Return the [X, Y] coordinate for the center point of the cell that contains the specified text.  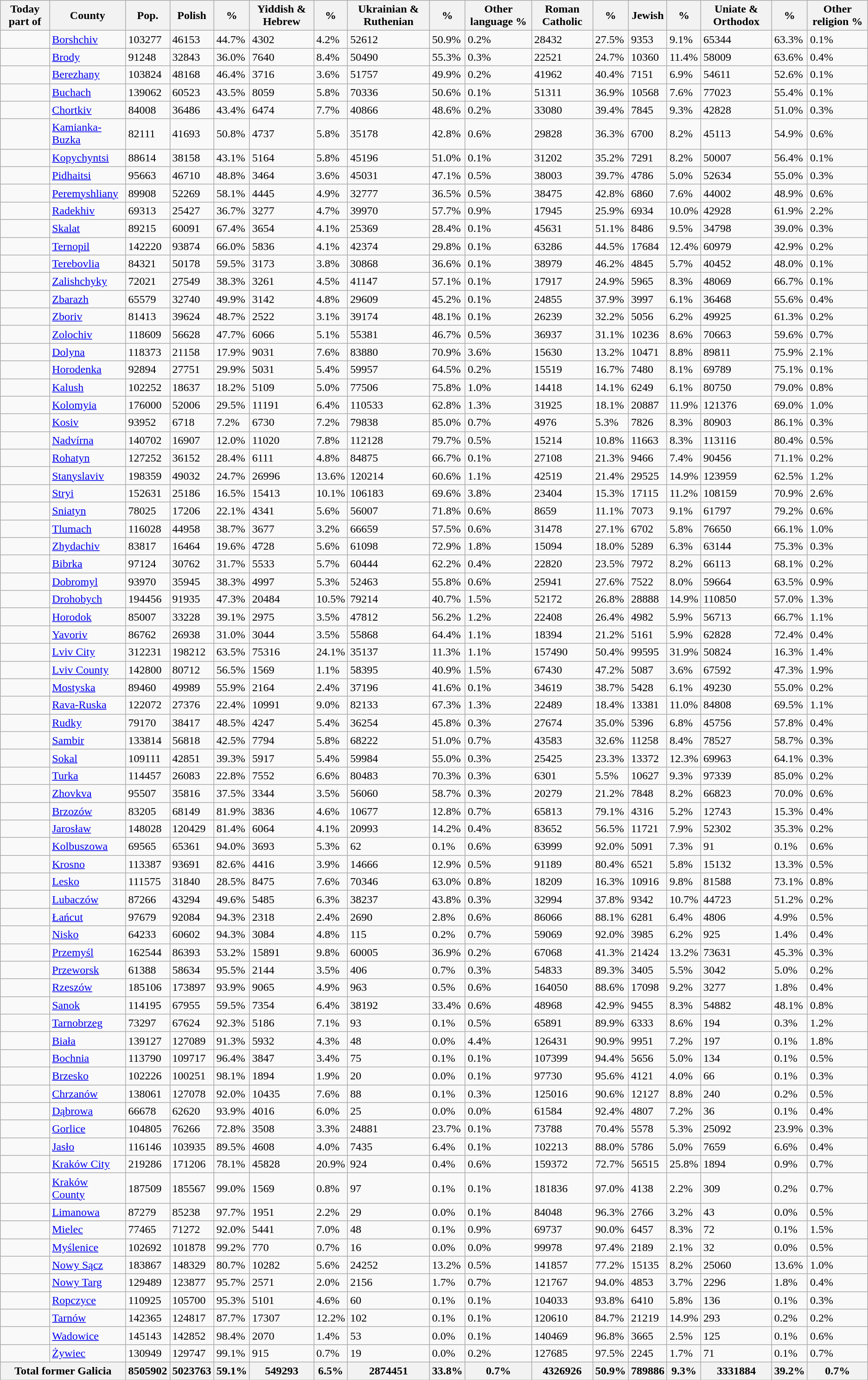
Ropczyce [88, 1300]
Tlumach [88, 528]
2571 [281, 1283]
Zhovkva [88, 793]
55.8% [447, 582]
62 [389, 847]
26.4% [610, 617]
18394 [562, 635]
97679 [147, 917]
36.7% [232, 211]
2189 [647, 1247]
62.2% [447, 564]
45.3% [789, 952]
31478 [562, 528]
9342 [647, 899]
6521 [647, 864]
26.8% [610, 599]
3042 [736, 970]
Lviv City [88, 652]
3405 [647, 970]
9.5% [683, 228]
58009 [736, 57]
36152 [192, 458]
70346 [389, 882]
47.2% [610, 670]
Pop. [147, 16]
89.5% [232, 1147]
98.1% [232, 1076]
18209 [562, 882]
Wadowice [88, 1335]
187509 [147, 1188]
915 [281, 1353]
Radekhiv [88, 211]
10236 [647, 334]
108159 [736, 493]
Nadvírna [88, 440]
3693 [281, 847]
84008 [147, 110]
57.5% [447, 528]
48069 [736, 282]
142852 [192, 1335]
22820 [562, 564]
28.5% [232, 882]
51.1% [610, 228]
25941 [562, 582]
4.5% [331, 282]
121767 [562, 1283]
22489 [562, 705]
53.2% [232, 952]
3716 [281, 75]
24.1% [331, 652]
31202 [562, 158]
44002 [736, 193]
Brody [88, 57]
15094 [562, 546]
63144 [736, 546]
43.1% [232, 158]
152631 [147, 493]
Rzeszów [88, 988]
46.7% [447, 334]
66.1% [789, 528]
31.9% [683, 652]
31.1% [610, 334]
6064 [281, 829]
4326926 [562, 1371]
142365 [147, 1318]
71272 [192, 1230]
18.2% [232, 387]
86393 [192, 952]
194456 [147, 599]
46.2% [610, 264]
45756 [736, 723]
34798 [736, 228]
Kamianka-Buzka [88, 134]
Zolochiv [88, 334]
789886 [647, 1371]
Biała [88, 1040]
110925 [147, 1300]
1951 [281, 1212]
29525 [647, 475]
33.4% [447, 1005]
219286 [147, 1164]
26938 [192, 635]
51311 [562, 92]
Ternopil [88, 246]
65813 [562, 811]
549293 [281, 1371]
60.6% [447, 475]
60005 [389, 952]
59957 [389, 370]
31.0% [232, 635]
65891 [562, 1023]
8505902 [147, 1371]
5101 [281, 1300]
23.7% [447, 1129]
36.6% [447, 264]
48.6% [447, 110]
11663 [647, 440]
162544 [147, 952]
11.4% [683, 57]
67592 [736, 670]
43583 [562, 740]
3847 [281, 1058]
3044 [281, 635]
Rohatyn [88, 458]
66659 [389, 528]
78.1% [232, 1164]
Roman Catholic [562, 16]
138061 [147, 1093]
15132 [736, 864]
81.9% [232, 811]
20484 [281, 599]
Kraków County [88, 1188]
11.1% [610, 511]
56713 [736, 617]
84321 [147, 264]
85007 [147, 617]
120214 [389, 475]
5109 [281, 387]
77023 [736, 92]
99.0% [232, 1188]
33080 [562, 110]
5056 [647, 317]
32843 [192, 57]
925 [736, 935]
114457 [147, 776]
71.8% [447, 511]
20 [389, 1076]
22.8% [232, 776]
10.1% [331, 493]
14.1% [610, 387]
61098 [389, 546]
50490 [389, 57]
60091 [192, 228]
27108 [562, 458]
42828 [736, 110]
42.5% [232, 740]
61.3% [789, 317]
5186 [281, 1023]
4608 [281, 1147]
21158 [192, 352]
92894 [147, 370]
6702 [647, 528]
107399 [562, 1058]
49925 [736, 317]
81.4% [232, 829]
6730 [281, 423]
Sambir [88, 740]
45631 [562, 228]
45828 [281, 1164]
99.2% [232, 1247]
6281 [647, 917]
148028 [147, 829]
56818 [192, 740]
32740 [192, 299]
10568 [647, 92]
Buchach [88, 92]
6.9% [683, 75]
82111 [147, 134]
2.6% [837, 493]
70336 [389, 92]
7073 [647, 511]
88.1% [610, 917]
7826 [647, 423]
66.0% [232, 246]
39.3% [232, 758]
93.8% [610, 1300]
3.3% [331, 1129]
23.9% [789, 1129]
126431 [562, 1040]
5578 [647, 1129]
113387 [147, 864]
39970 [389, 211]
Gorlice [88, 1129]
Sokal [88, 758]
55.6% [789, 299]
35816 [192, 793]
3985 [647, 935]
77506 [389, 387]
133814 [147, 740]
4016 [281, 1111]
54882 [736, 1005]
4316 [647, 811]
89908 [147, 193]
41962 [562, 75]
10471 [647, 352]
6474 [281, 110]
56628 [192, 334]
4786 [647, 175]
59069 [562, 935]
141857 [562, 1265]
5087 [647, 670]
Jewish [647, 16]
6111 [281, 458]
15630 [562, 352]
86762 [147, 635]
127078 [192, 1093]
Dolyna [88, 352]
25.8% [683, 1164]
97730 [562, 1076]
6410 [647, 1300]
39.7% [610, 175]
38417 [192, 723]
7435 [389, 1147]
2874451 [389, 1371]
4845 [647, 264]
Lesko [88, 882]
92.4% [610, 1111]
57.0% [789, 599]
36.5% [447, 193]
41147 [389, 282]
13.3% [789, 864]
86.1% [789, 423]
5485 [281, 899]
10.7% [683, 899]
Bibrka [88, 564]
15519 [562, 370]
52463 [389, 582]
93874 [192, 246]
48.9% [789, 193]
7151 [647, 75]
83205 [147, 811]
93952 [147, 423]
7552 [281, 776]
10.8% [610, 440]
4138 [647, 1188]
17945 [562, 211]
5656 [647, 1058]
194 [736, 1023]
10435 [281, 1093]
Żywiec [88, 1353]
96.8% [610, 1335]
12743 [736, 811]
Other religion % [837, 16]
37.8% [610, 899]
83817 [147, 546]
68222 [389, 740]
40.4% [610, 75]
97339 [736, 776]
47.7% [232, 334]
7.4% [683, 458]
Bochnia [88, 1058]
49.6% [232, 899]
118609 [147, 334]
139127 [147, 1040]
66678 [147, 1111]
44.7% [232, 39]
23.5% [610, 564]
4121 [647, 1076]
36.0% [232, 57]
75.9% [789, 352]
Drohobych [88, 599]
9031 [281, 352]
62828 [736, 635]
38979 [562, 264]
75.1% [789, 370]
12.3% [683, 758]
62.8% [447, 405]
Mielec [88, 1230]
36937 [562, 334]
102692 [147, 1247]
42851 [192, 758]
3464 [281, 175]
50007 [736, 158]
198212 [192, 652]
3084 [281, 935]
25369 [389, 228]
5031 [281, 370]
5786 [647, 1147]
Kopychyntsi [88, 158]
84808 [736, 705]
21.4% [610, 475]
32994 [562, 899]
57.1% [447, 282]
56515 [647, 1164]
52302 [736, 829]
89.3% [610, 970]
Brzesko [88, 1076]
52634 [736, 175]
Today part of [25, 16]
48.0% [789, 264]
90.9% [610, 1040]
3677 [281, 528]
9.2% [683, 988]
7.0% [331, 1230]
121376 [736, 405]
20279 [562, 793]
32 [736, 1247]
18.4% [610, 705]
97.4% [610, 1247]
116028 [147, 528]
5164 [281, 158]
7480 [647, 370]
87.7% [232, 1318]
51.2% [789, 899]
56060 [389, 793]
105700 [192, 1300]
7.7% [331, 110]
7.1% [331, 1023]
109111 [147, 758]
16907 [192, 440]
113790 [147, 1058]
75.8% [447, 387]
26083 [192, 776]
185567 [192, 1188]
124817 [192, 1318]
115 [389, 935]
5.1% [331, 334]
2.5% [683, 1335]
Myślenice [88, 1247]
2144 [281, 970]
48.5% [232, 723]
Zhydachiv [88, 546]
40.9% [447, 670]
38237 [389, 899]
75 [389, 1058]
197 [736, 1040]
71 [736, 1353]
76266 [192, 1129]
57.7% [447, 211]
69789 [736, 370]
Stryi [88, 493]
30762 [192, 564]
11.0% [683, 705]
102252 [147, 387]
125016 [562, 1093]
27.6% [610, 582]
71.1% [789, 458]
145143 [147, 1335]
32777 [389, 193]
113116 [736, 440]
3173 [281, 264]
116146 [147, 1147]
84048 [562, 1212]
35945 [192, 582]
Dąbrowa [88, 1111]
Pidhaitsi [88, 175]
45.2% [447, 299]
80483 [389, 776]
159372 [562, 1164]
50.6% [447, 92]
11721 [647, 829]
56007 [389, 511]
770 [281, 1247]
7354 [281, 1005]
125 [736, 1335]
122072 [147, 705]
93970 [147, 582]
97.7% [232, 1212]
95.7% [232, 1283]
88.6% [610, 988]
12.4% [683, 246]
86066 [562, 917]
293 [736, 1318]
52612 [389, 39]
185106 [147, 988]
Dobromyl [88, 582]
79.7% [447, 440]
Berezhany [88, 75]
60602 [192, 935]
12.8% [447, 811]
Other language % [498, 16]
8.1% [683, 370]
Mostyska [88, 687]
29.8% [447, 246]
37196 [389, 687]
40866 [389, 110]
72.8% [232, 1129]
76650 [736, 528]
Horodenka [88, 370]
198359 [147, 475]
9065 [281, 988]
55.9% [232, 687]
30868 [389, 264]
29.9% [232, 370]
2.8% [447, 917]
24252 [389, 1265]
20887 [647, 405]
44723 [736, 899]
32.6% [610, 740]
67430 [562, 670]
Rudky [88, 723]
183867 [147, 1265]
16 [389, 1247]
6860 [647, 193]
24855 [562, 299]
38003 [562, 175]
140702 [147, 440]
91189 [562, 864]
Kolbuszowa [88, 847]
11191 [281, 405]
Kosiv [88, 423]
27376 [192, 705]
28432 [562, 39]
10916 [647, 882]
Ukrainian & Ruthenian [389, 16]
87279 [147, 1212]
13381 [647, 705]
29.5% [232, 405]
16.7% [610, 370]
23404 [562, 493]
134 [736, 1058]
15214 [562, 440]
95.3% [232, 1300]
Nisko [88, 935]
3836 [281, 811]
73631 [736, 952]
Chrzanów [88, 1093]
309 [736, 1188]
7972 [647, 564]
83652 [562, 829]
94.4% [610, 1058]
69565 [147, 847]
43 [736, 1212]
52269 [192, 193]
Terebovlia [88, 264]
72.9% [447, 546]
6.8% [683, 723]
103824 [147, 75]
89.9% [610, 1023]
3665 [647, 1335]
40452 [736, 264]
60444 [389, 564]
59984 [389, 758]
11.3% [447, 652]
123959 [736, 475]
11.9% [683, 405]
181836 [562, 1188]
93 [389, 1023]
60523 [192, 92]
3261 [281, 282]
54833 [562, 970]
17098 [647, 988]
69963 [736, 758]
136 [736, 1300]
101878 [192, 1247]
Rava-Ruska [88, 705]
27549 [192, 282]
10360 [647, 57]
67624 [192, 1023]
176000 [147, 405]
19.6% [232, 546]
25425 [562, 758]
6.0% [331, 1111]
27.5% [610, 39]
90.6% [610, 1093]
Nowy Sącz [88, 1265]
42519 [562, 475]
110533 [389, 405]
8059 [281, 92]
7845 [647, 110]
31840 [192, 882]
9951 [647, 1040]
County [88, 16]
61797 [736, 511]
31.7% [232, 564]
25092 [736, 1129]
8659 [562, 511]
84.7% [610, 1318]
90.0% [610, 1230]
80.7% [232, 1265]
Krosno [88, 864]
89215 [147, 228]
54.9% [789, 134]
44958 [192, 528]
67068 [562, 952]
17.9% [232, 352]
45196 [389, 158]
102 [389, 1318]
Jarosław [88, 829]
82.6% [232, 864]
38158 [192, 158]
39174 [389, 317]
75.3% [789, 546]
4737 [281, 134]
130949 [147, 1353]
8.0% [683, 582]
43.8% [447, 899]
82133 [389, 705]
Zbarazh [88, 299]
48.7% [232, 317]
49989 [192, 687]
42928 [736, 211]
4.7% [331, 211]
35.2% [610, 158]
312231 [147, 652]
4976 [562, 423]
924 [389, 1164]
27674 [562, 723]
7659 [736, 1147]
64.4% [447, 635]
Tarnów [88, 1318]
62.5% [789, 475]
72.7% [610, 1164]
6066 [281, 334]
240 [736, 1093]
24881 [389, 1129]
Nowy Targ [88, 1283]
62620 [192, 1111]
5091 [647, 847]
95663 [147, 175]
2245 [647, 1353]
7.8% [331, 440]
5533 [281, 564]
15413 [281, 493]
28888 [647, 599]
97124 [147, 564]
2.0% [331, 1283]
142220 [147, 246]
17684 [647, 246]
46710 [192, 175]
81588 [736, 882]
5.2% [683, 811]
80712 [192, 670]
35.3% [789, 829]
91248 [147, 57]
123877 [192, 1283]
54611 [736, 75]
25.9% [610, 211]
148329 [192, 1265]
59.1% [232, 1371]
70.3% [447, 776]
36.3% [610, 134]
41693 [192, 134]
49230 [736, 687]
58395 [389, 670]
45031 [389, 175]
Sniatyn [88, 511]
59.6% [789, 334]
77465 [147, 1230]
92.3% [232, 1023]
69.5% [789, 705]
69.6% [447, 493]
27.1% [610, 528]
98.4% [232, 1335]
43294 [192, 899]
Sanok [88, 1005]
3997 [647, 299]
89460 [147, 687]
45113 [736, 134]
9.0% [331, 705]
6249 [647, 387]
78025 [147, 511]
3344 [281, 793]
2156 [389, 1283]
77.2% [610, 1265]
43.4% [232, 110]
57.8% [789, 723]
2070 [281, 1335]
68.1% [789, 564]
10627 [647, 776]
70663 [736, 334]
34619 [562, 687]
3.7% [683, 1283]
5965 [647, 282]
59664 [736, 582]
Lubaczów [88, 899]
103277 [147, 39]
406 [389, 970]
36468 [736, 299]
10282 [281, 1265]
27751 [192, 370]
58.1% [232, 193]
53 [389, 1335]
70.0% [789, 793]
Uniate & Orthodox [736, 16]
41.3% [610, 952]
5396 [647, 723]
48168 [192, 75]
Chortkiv [88, 110]
69313 [147, 211]
4.3% [331, 1040]
5023763 [192, 1371]
5917 [281, 758]
120429 [192, 829]
75316 [281, 652]
79838 [389, 423]
Przemyśl [88, 952]
24.9% [610, 282]
4997 [281, 582]
17115 [647, 493]
66 [736, 1076]
4416 [281, 864]
6934 [647, 211]
61584 [562, 1111]
104033 [562, 1300]
129747 [192, 1353]
Zboriv [88, 317]
95.6% [610, 1076]
40.7% [447, 599]
63.6% [789, 57]
3654 [281, 228]
65579 [147, 299]
5161 [647, 635]
43.5% [232, 92]
79.0% [789, 387]
2690 [389, 917]
39.4% [610, 110]
61.9% [789, 211]
47.1% [447, 175]
73.1% [789, 882]
Peremyshliany [88, 193]
Stanyslaviv [88, 475]
3.4% [331, 1058]
58634 [192, 970]
11258 [647, 740]
129489 [147, 1283]
64233 [147, 935]
5932 [281, 1040]
7522 [647, 582]
36254 [389, 723]
25060 [736, 1265]
97.0% [610, 1188]
Kolomyia [88, 405]
7.3% [683, 847]
25427 [192, 211]
21424 [647, 952]
11020 [281, 440]
16.5% [232, 493]
61388 [147, 970]
103935 [192, 1147]
25 [389, 1111]
Kraków City [88, 1164]
80903 [736, 423]
35178 [389, 134]
67955 [192, 1005]
Limanowa [88, 1212]
41.6% [447, 687]
81413 [147, 317]
2164 [281, 687]
Polish [192, 16]
12127 [647, 1093]
91 [736, 847]
73788 [562, 1129]
69737 [562, 1230]
Yiddish & Hebrew [281, 16]
139062 [147, 92]
90456 [736, 458]
66113 [736, 564]
4728 [281, 546]
52172 [562, 599]
80750 [736, 387]
55.4% [789, 92]
Łańcut [88, 917]
37.9% [610, 299]
Yavoriv [88, 635]
104805 [147, 1129]
21219 [647, 1318]
Borshchiv [88, 39]
127252 [147, 458]
102213 [562, 1147]
20993 [389, 829]
50824 [736, 652]
35.0% [610, 723]
120610 [562, 1318]
39624 [192, 317]
95.5% [232, 970]
Jasło [88, 1147]
95507 [147, 793]
55868 [389, 635]
96.4% [232, 1058]
25186 [192, 493]
72.4% [789, 635]
67.4% [232, 228]
Lviv County [88, 670]
44.5% [610, 246]
6718 [192, 423]
29828 [562, 134]
45.8% [447, 723]
4247 [281, 723]
17307 [281, 1318]
26996 [281, 475]
22408 [562, 617]
83880 [389, 352]
2318 [281, 917]
157490 [562, 652]
88 [389, 1093]
36486 [192, 110]
70.4% [610, 1129]
79214 [389, 599]
9353 [647, 39]
Skalat [88, 228]
39.1% [232, 617]
9455 [647, 1005]
15135 [647, 1265]
63286 [562, 246]
13372 [647, 758]
22.4% [232, 705]
50.4% [610, 652]
51757 [389, 75]
4445 [281, 193]
18.0% [610, 546]
22521 [562, 57]
6.5% [331, 1371]
Zalishchyky [88, 282]
96.3% [610, 1212]
92084 [192, 917]
97.5% [610, 1353]
8486 [647, 228]
69.0% [789, 405]
2975 [281, 617]
127089 [192, 1040]
5836 [281, 246]
38192 [389, 1005]
7794 [281, 740]
48.8% [232, 175]
65344 [736, 39]
36 [736, 1111]
Tarnobrzeg [88, 1023]
171206 [192, 1164]
140469 [562, 1335]
110850 [736, 599]
46.4% [232, 75]
56.4% [789, 158]
31925 [562, 405]
18637 [192, 387]
17917 [562, 282]
99978 [562, 1247]
2522 [281, 317]
87266 [147, 899]
64.1% [789, 758]
85238 [192, 1212]
42374 [389, 246]
112128 [389, 440]
72021 [147, 282]
11.2% [683, 493]
39.2% [789, 1371]
3.1% [331, 317]
52.6% [789, 75]
15891 [281, 952]
5289 [647, 546]
963 [389, 988]
79.1% [610, 811]
29 [389, 1212]
5428 [647, 687]
48968 [562, 1005]
106183 [389, 493]
Brzozów [88, 811]
102226 [147, 1076]
52006 [192, 405]
32.2% [610, 317]
Przeworsk [88, 970]
4806 [736, 917]
79170 [147, 723]
7.9% [683, 829]
35137 [389, 652]
12.9% [447, 864]
2296 [736, 1283]
91935 [192, 599]
99595 [647, 652]
99.1% [232, 1353]
Turka [88, 776]
109717 [192, 1058]
3142 [281, 299]
127685 [562, 1353]
73297 [147, 1023]
164050 [562, 988]
65361 [192, 847]
14666 [389, 864]
55.3% [447, 57]
50.8% [232, 134]
60 [389, 1300]
3.9% [331, 864]
142800 [147, 670]
4341 [281, 511]
Horodok [88, 617]
64.5% [447, 370]
6301 [562, 776]
26239 [562, 317]
88614 [147, 158]
10677 [389, 811]
2766 [647, 1212]
37.5% [232, 793]
10991 [281, 705]
111575 [147, 882]
12.2% [331, 1318]
173897 [192, 988]
4.2% [331, 39]
63.3% [789, 39]
22.1% [232, 511]
23.3% [610, 758]
9466 [647, 458]
Kalush [88, 387]
3331884 [736, 1371]
4853 [647, 1283]
50178 [192, 264]
18.1% [610, 405]
20.9% [331, 1164]
29609 [389, 299]
17206 [192, 511]
118373 [147, 352]
6457 [647, 1230]
46153 [192, 39]
3508 [281, 1129]
4807 [647, 1111]
19 [389, 1353]
14.2% [447, 829]
78527 [736, 740]
10.0% [683, 211]
7291 [647, 158]
33228 [192, 617]
6333 [647, 1023]
33.8% [447, 1371]
72 [736, 1230]
10.5% [331, 599]
93691 [192, 864]
7848 [647, 793]
63.0% [447, 882]
4982 [647, 617]
67.3% [447, 705]
8475 [281, 882]
89811 [736, 352]
16464 [192, 546]
88.0% [610, 1147]
4302 [281, 39]
100251 [192, 1076]
114195 [147, 1005]
12.0% [232, 440]
21.3% [610, 458]
4.4% [498, 1040]
38475 [562, 193]
47812 [389, 617]
79.2% [789, 511]
14418 [562, 387]
55381 [389, 334]
60979 [736, 246]
68149 [192, 811]
Total former Galicia [63, 1371]
84875 [389, 458]
7640 [281, 57]
91.3% [232, 1040]
6700 [647, 134]
56.2% [447, 617]
39.0% [789, 228]
5441 [281, 1230]
66823 [736, 793]
97 [389, 1188]
63999 [562, 847]
49032 [192, 475]
